Detect which cell encompasses the target text, then output its [X, Y] center coordinate. 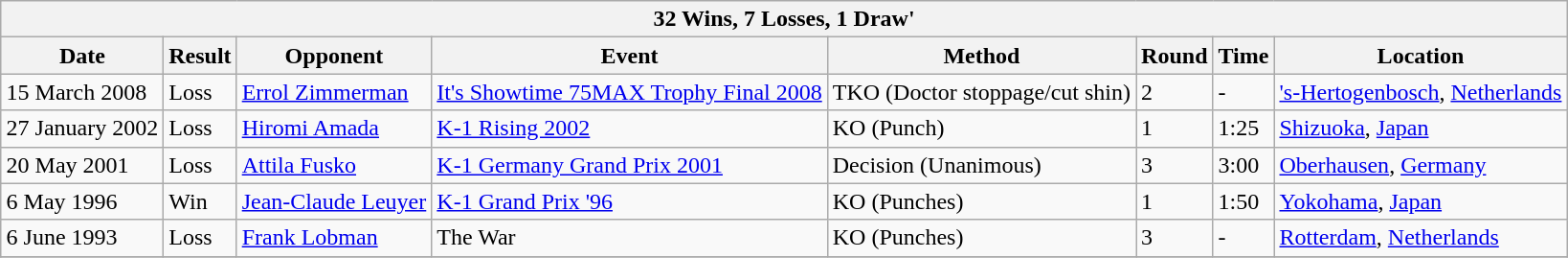
Method [981, 56]
Jean-Claude Leuyer [334, 201]
Location [1421, 56]
Event [630, 56]
K-1 Grand Prix '96 [630, 201]
K-1 Germany Grand Prix 2001 [630, 165]
It's Showtime 75MAX Trophy Final 2008 [630, 92]
Attila Fusko [334, 165]
Shizuoka, Japan [1421, 129]
's-Hertogenbosch, Netherlands [1421, 92]
Time [1243, 56]
Oberhausen, Germany [1421, 165]
6 June 1993 [82, 238]
Errol Zimmerman [334, 92]
32 Wins, 7 Losses, 1 Draw' [784, 19]
1:50 [1243, 201]
1:25 [1243, 129]
27 January 2002 [82, 129]
Result [200, 56]
The War [630, 238]
2 [1175, 92]
Opponent [334, 56]
KO (Punch) [981, 129]
TKO (Doctor stoppage/cut shin) [981, 92]
6 May 1996 [82, 201]
15 March 2008 [82, 92]
3:00 [1243, 165]
Win [200, 201]
Frank Lobman [334, 238]
Rotterdam, Netherlands [1421, 238]
Decision (Unanimous) [981, 165]
Date [82, 56]
Round [1175, 56]
Yokohama, Japan [1421, 201]
Hiromi Amada [334, 129]
K-1 Rising 2002 [630, 129]
20 May 2001 [82, 165]
